Capture the cell that displays the provided text and extract its (X, Y) central coordinate. 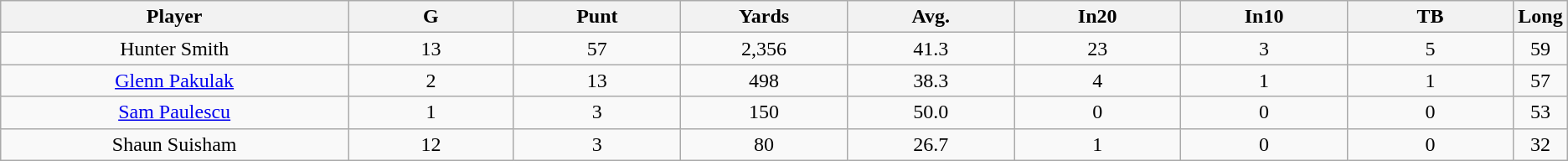
50.0 (931, 112)
Sam Paulescu (174, 112)
150 (764, 112)
Avg. (931, 17)
80 (764, 144)
Player (174, 17)
Glenn Pakulak (174, 80)
4 (1097, 80)
In20 (1097, 17)
2 (431, 80)
TB (1430, 17)
498 (764, 80)
Long (1541, 17)
38.3 (931, 80)
Shaun Suisham (174, 144)
26.7 (931, 144)
2,356 (764, 49)
Punt (596, 17)
In10 (1265, 17)
5 (1430, 49)
12 (431, 144)
59 (1541, 49)
Hunter Smith (174, 49)
G (431, 17)
41.3 (931, 49)
53 (1541, 112)
Yards (764, 17)
32 (1541, 144)
23 (1097, 49)
